Provide the [X, Y] coordinate of the cell's center where the given text is located.  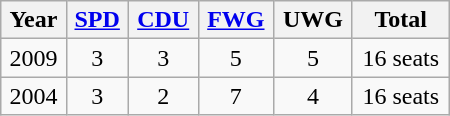
FWG [236, 20]
2 [163, 96]
UWG [314, 20]
SPD [97, 20]
Total [400, 20]
7 [236, 96]
CDU [163, 20]
Year [34, 20]
4 [314, 96]
2004 [34, 96]
2009 [34, 58]
